Return (X, Y) of the center of cell containing provided text 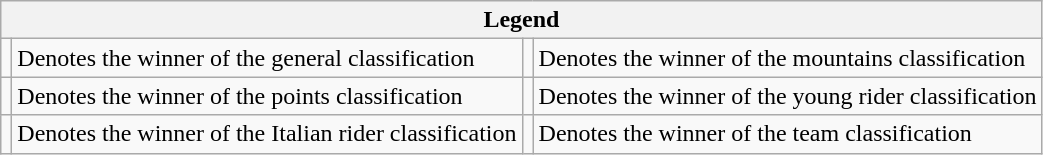
Denotes the winner of the team classification (788, 134)
Denotes the winner of the Italian rider classification (267, 134)
Denotes the winner of the young rider classification (788, 96)
Denotes the winner of the mountains classification (788, 58)
Denotes the winner of the points classification (267, 96)
Denotes the winner of the general classification (267, 58)
Legend (522, 20)
